Determine the (x, y) coordinate at the center of the cell enclosing the given text.  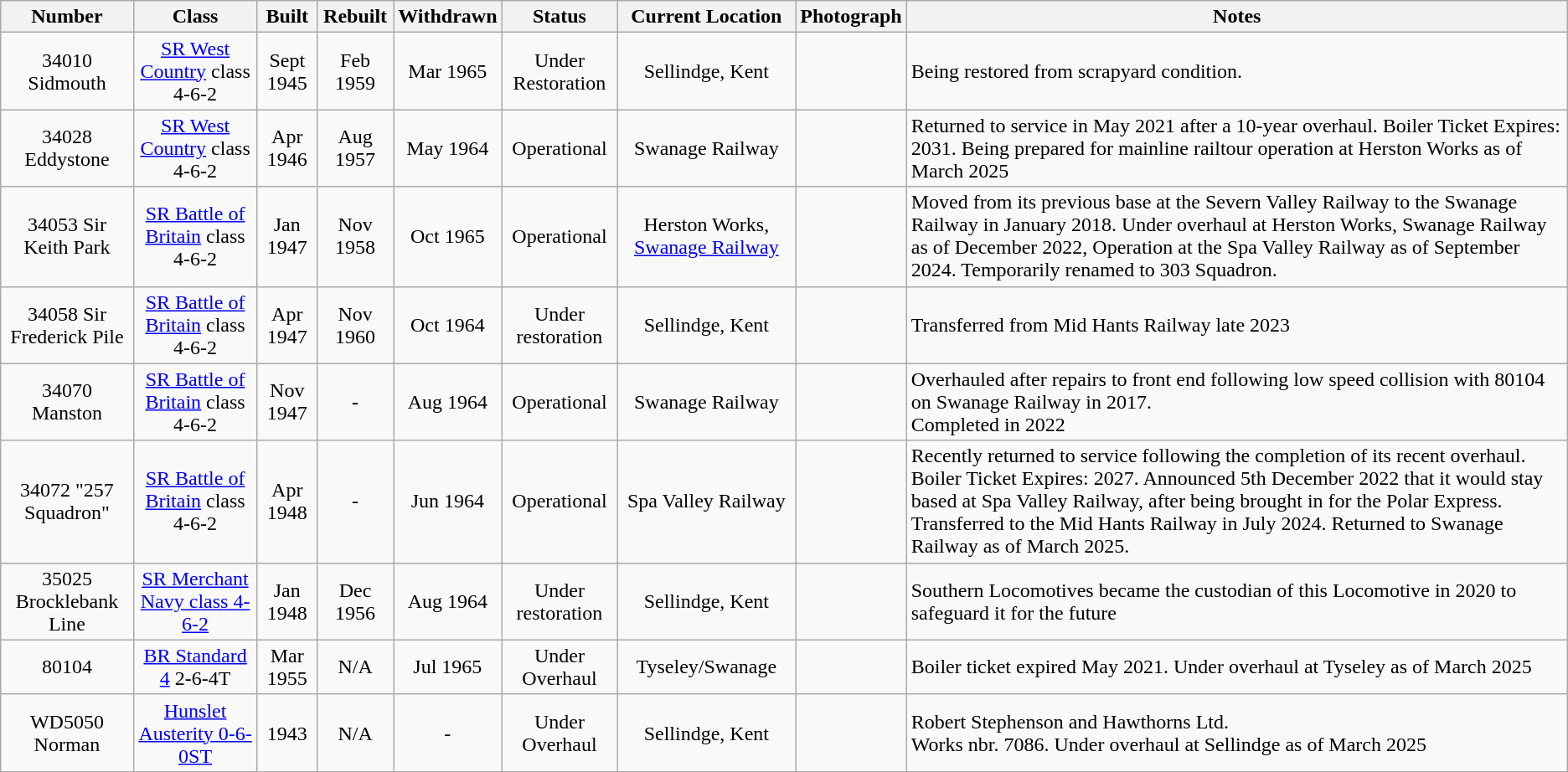
Herston Works, Swanage Railway (707, 236)
May 1964 (447, 148)
Hunslet Austerity 0-6-0ST (195, 733)
34058 Sir Frederick Pile (67, 325)
Photograph (851, 17)
Mar 1965 (447, 71)
34070 Manston (67, 402)
34053 Sir Keith Park (67, 236)
Feb 1959 (355, 71)
Boiler ticket expired May 2021. Under overhaul at Tyseley as of March 2025 (1236, 666)
34072 "257 Squadron" (67, 502)
Withdrawn (447, 17)
Sept 1945 (287, 71)
Dec 1956 (355, 601)
Jun 1964 (447, 502)
SR Merchant Navy class 4-6-2 (195, 601)
Nov 1958 (355, 236)
Notes (1236, 17)
WD5050Norman (67, 733)
Mar 1955 (287, 666)
34028 Eddystone (67, 148)
Apr 1947 (287, 325)
34010 Sidmouth (67, 71)
Spa Valley Railway (707, 502)
Oct 1964 (447, 325)
35025 Brocklebank Line (67, 601)
Southern Locomotives became the custodian of this Locomotive in 2020 to safeguard it for the future (1236, 601)
Current Location (707, 17)
Being restored from scrapyard condition. (1236, 71)
Apr 1946 (287, 148)
Jul 1965 (447, 666)
Class (195, 17)
Apr 1948 (287, 502)
Robert Stephenson and Hawthorns Ltd. Works nbr. 7086. Under overhaul at Sellindge as of March 2025 (1236, 733)
Aug 1957 (355, 148)
Jan 1948 (287, 601)
Overhauled after repairs to front end following low speed collision with 80104 on Swanage Railway in 2017.Completed in 2022 (1236, 402)
1943 (287, 733)
Jan 1947 (287, 236)
Number (67, 17)
Rebuilt (355, 17)
Tyseley/Swanage (707, 666)
Under Restoration (560, 71)
Built (287, 17)
Nov 1947 (287, 402)
Status (560, 17)
Nov 1960 (355, 325)
Transferred from Mid Hants Railway late 2023 (1236, 325)
80104 (67, 666)
Oct 1965 (447, 236)
BR Standard 4 2-6-4T (195, 666)
